Identify which cell holds the provided text, then report its (x, y) central coordinate. 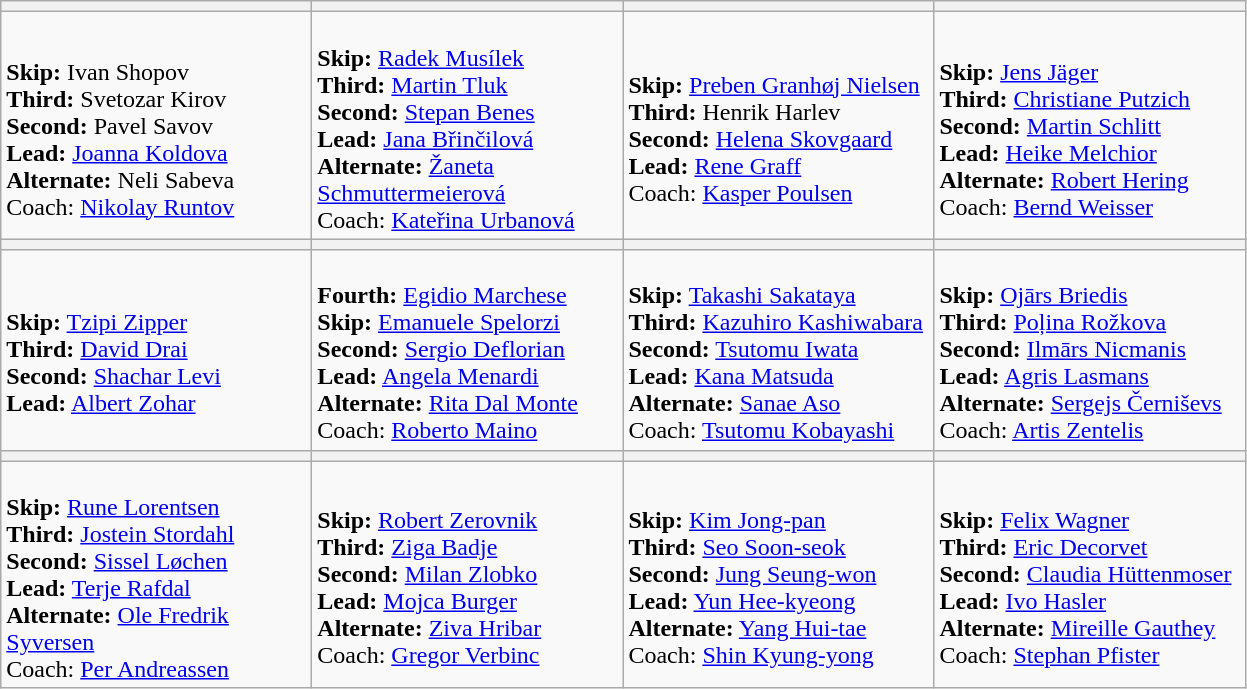
Skip: Rune Lorentsen Third: Jostein Stordahl Second: Sissel Løchen Lead: Terje Rafdal Alternate: Ole Fredrik Syversen Coach: Per Andreassen (156, 574)
Skip: Ojārs Briedis Third: Poļina Rožkova Second: Ilmārs Nicmanis Lead: Agris Lasmans Alternate: Sergejs Černiševs Coach: Artis Zentelis (1090, 350)
Skip: Preben Granhøj Nielsen Third: Henrik Harlev Second: Helena Skovgaard Lead: Rene Graff Coach: Kasper Poulsen (778, 126)
Skip: Felix Wagner Third: Eric Decorvet Second: Claudia Hüttenmoser Lead: Ivo Hasler Alternate: Mireille Gauthey Coach: Stephan Pfister (1090, 574)
Skip: Kim Jong-pan Third: Seo Soon-seok Second: Jung Seung-won Lead: Yun Hee-kyeong Alternate: Yang Hui-tae Coach: Shin Kyung-yong (778, 574)
Skip: Tzipi Zipper Third: David Drai Second: Shachar Levi Lead: Albert Zohar (156, 350)
Fourth: Egidio Marchese Skip: Emanuele Spelorzi Second: Sergio Deflorian Lead: Angela Menardi Alternate: Rita Dal Monte Coach: Roberto Maino (468, 350)
Skip: Robert Zerovnik Third: Ziga Badje Second: Milan Zlobko Lead: Mojca Burger Alternate: Ziva Hribar Coach: Gregor Verbinc (468, 574)
Skip: Ivan Shopov Third: Svetozar Kirov Second: Pavel Savov Lead: Joanna Koldova Alternate: Neli Sabeva Coach: Nikolay Runtov (156, 126)
Skip: Takashi Sakataya Third: Kazuhiro Kashiwabara Second: Tsutomu Iwata Lead: Kana Matsuda Alternate: Sanae Aso Coach: Tsutomu Kobayashi (778, 350)
Skip: Jens Jäger Third: Christiane Putzich Second: Martin Schlitt Lead: Heike Melchior Alternate: Robert Hering Coach: Bernd Weisser (1090, 126)
Skip: Radek Musílek Third: Martin Tluk Second: Stepan Benes Lead: Jana Břinčilová Alternate: Žaneta Schmuttermeierová Coach: Kateřina Urbanová (468, 126)
